Identify which cell holds the provided text, then report its (x, y) central coordinate. 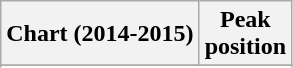
Peakposition (245, 34)
Chart (2014-2015) (100, 34)
